Return [x, y] of the center of cell containing provided text 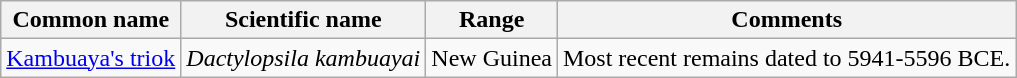
New Guinea [492, 58]
Scientific name [304, 20]
Common name [91, 20]
Most recent remains dated to 5941-5596 BCE. [786, 58]
Range [492, 20]
Kambuaya's triok [91, 58]
Dactylopsila kambuayai [304, 58]
Comments [786, 20]
